Pinpoint the cell where the given text exists, returning its (X, Y) midpoint coordinate. 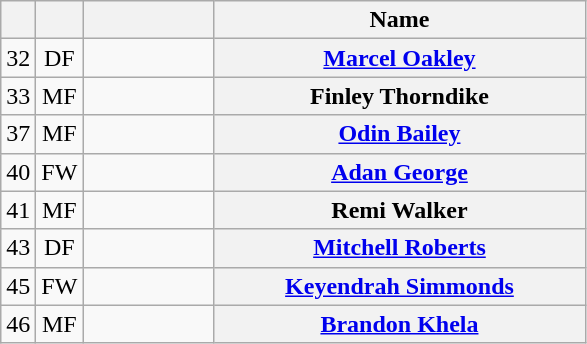
40 (18, 172)
Finley Thorndike (400, 96)
Keyendrah Simmonds (400, 286)
33 (18, 96)
Name (400, 20)
46 (18, 324)
43 (18, 248)
Odin Bailey (400, 134)
Mitchell Roberts (400, 248)
Adan George (400, 172)
Brandon Khela (400, 324)
41 (18, 210)
32 (18, 58)
45 (18, 286)
37 (18, 134)
Remi Walker (400, 210)
Marcel Oakley (400, 58)
